Capture the cell that displays the provided text and extract its [x, y] central coordinate. 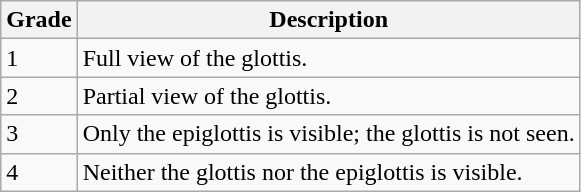
4 [39, 172]
1 [39, 58]
Grade [39, 20]
Description [328, 20]
Full view of the glottis. [328, 58]
2 [39, 96]
Only the epiglottis is visible; the glottis is not seen. [328, 134]
Neither the glottis nor the epiglottis is visible. [328, 172]
3 [39, 134]
Partial view of the glottis. [328, 96]
